Return the [x, y] coordinate for the center point of the cell that contains the specified text.  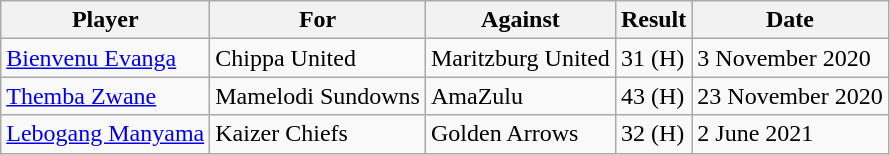
Player [106, 20]
31 (H) [653, 58]
3 November 2020 [790, 58]
For [318, 20]
Bienvenu Evanga [106, 58]
Mamelodi Sundowns [318, 96]
AmaZulu [520, 96]
23 November 2020 [790, 96]
32 (H) [653, 134]
Golden Arrows [520, 134]
Kaizer Chiefs [318, 134]
Themba Zwane [106, 96]
43 (H) [653, 96]
Result [653, 20]
Chippa United [318, 58]
Maritzburg United [520, 58]
Against [520, 20]
Date [790, 20]
2 June 2021 [790, 134]
Lebogang Manyama [106, 134]
